Scan for the cell matching the given text and deliver its (x, y) coordinate at center. 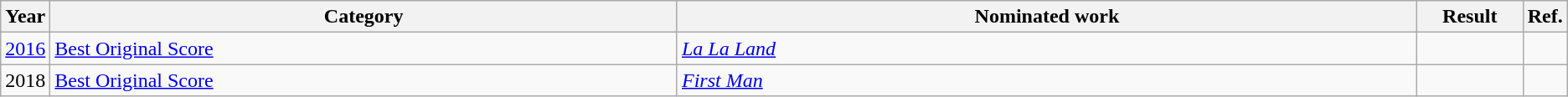
2018 (25, 80)
Year (25, 17)
First Man (1047, 80)
Ref. (1545, 17)
La La Land (1047, 48)
Category (364, 17)
Nominated work (1047, 17)
Result (1469, 17)
2016 (25, 48)
